Detect which cell encompasses the target text, then output its [x, y] center coordinate. 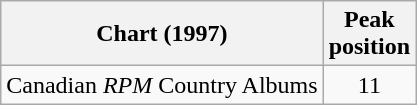
Canadian RPM Country Albums [162, 85]
Peakposition [369, 34]
11 [369, 85]
Chart (1997) [162, 34]
